Determine the (x, y) coordinate at the center of the cell enclosing the given text.  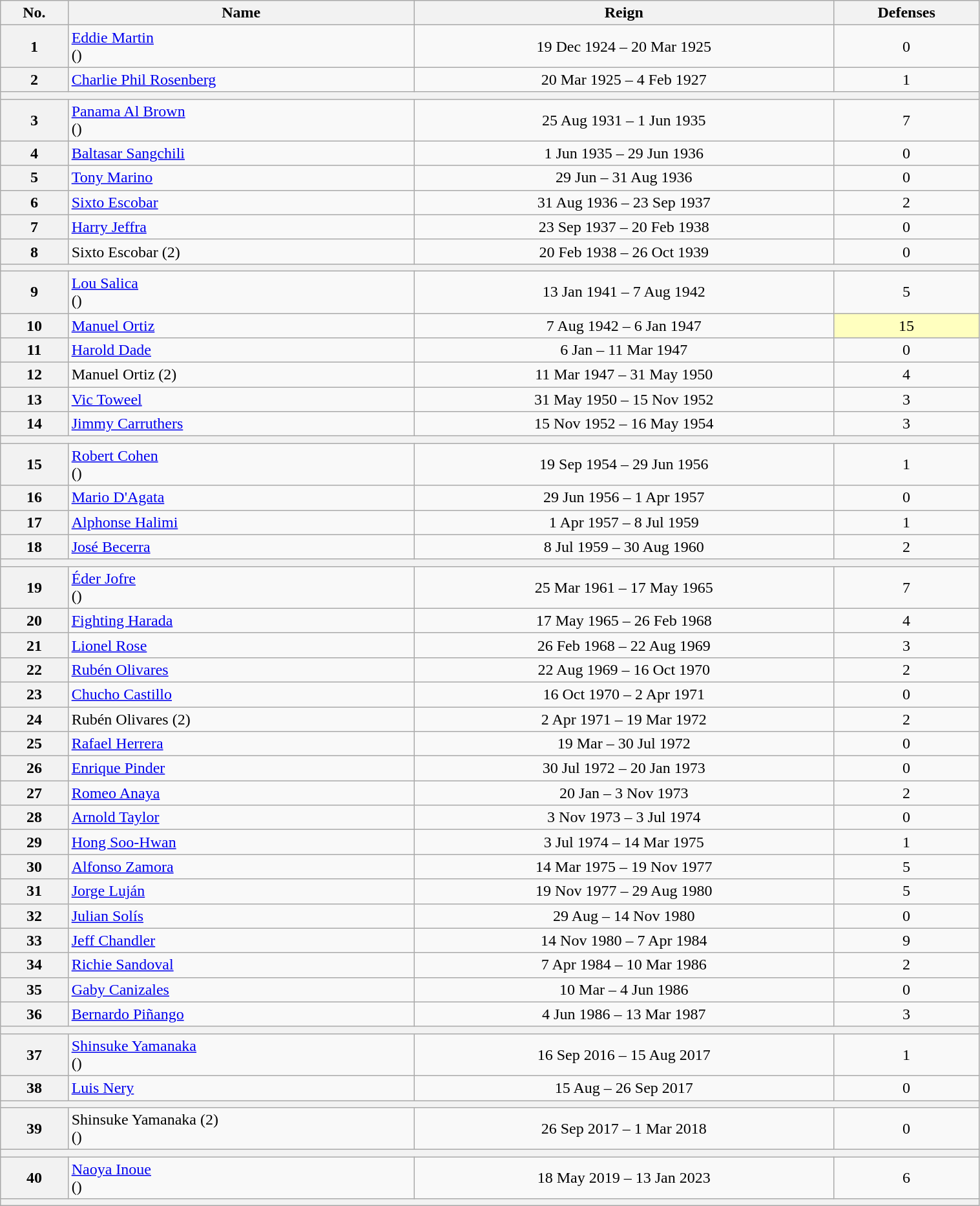
39 (34, 1128)
Alfonso Zamora (241, 867)
14 (34, 424)
Hong Soo-Hwan (241, 842)
19 Dec 1924 – 20 Mar 1925 (624, 47)
18 May 2019 – 13 Jan 2023 (624, 1178)
10 Mar – 4 Jun 1986 (624, 989)
14 Nov 1980 – 7 Apr 1984 (624, 940)
11 (34, 350)
30 Jul 1972 – 20 Jan 1973 (624, 768)
27 (34, 793)
29 (34, 842)
31 Aug 1936 – 23 Sep 1937 (624, 202)
31 May 1950 – 15 Nov 1952 (624, 399)
Defenses (906, 13)
26 (34, 768)
17 (34, 522)
23 Sep 1937 – 20 Feb 1938 (624, 227)
38 (34, 1088)
17 May 1965 – 26 Feb 1968 (624, 620)
Eddie Martin() (241, 47)
20 Feb 1938 – 26 Oct 1939 (624, 251)
Jorge Luján (241, 891)
7 Apr 1984 – 10 Mar 1986 (624, 965)
Name (241, 13)
3 Nov 1973 – 3 Jul 1974 (624, 818)
1 Jun 1935 – 29 Jun 1936 (624, 153)
6 Jan – 11 Mar 1947 (624, 350)
Sixto Escobar (241, 202)
Alphonse Halimi (241, 522)
Richie Sandoval (241, 965)
30 (34, 867)
Fighting Harada (241, 620)
21 (34, 645)
Julian Solís (241, 916)
37 (34, 1055)
Robert Cohen() (241, 464)
31 (34, 891)
Manuel Ortiz (2) (241, 375)
33 (34, 940)
19 Nov 1977 – 29 Aug 1980 (624, 891)
11 Mar 1947 – 31 May 1950 (624, 375)
Luis Nery (241, 1088)
8 (34, 251)
25 (34, 744)
10 (34, 325)
Vic Toweel (241, 399)
No. (34, 13)
Baltasar Sangchili (241, 153)
36 (34, 1014)
28 (34, 818)
19 Sep 1954 – 29 Jun 1956 (624, 464)
40 (34, 1178)
16 Sep 2016 – 15 Aug 2017 (624, 1055)
Rafael Herrera (241, 744)
Bernardo Piñango (241, 1014)
Jimmy Carruthers (241, 424)
José Becerra (241, 547)
Rubén Olivares (2) (241, 719)
18 (34, 547)
Harry Jeffra (241, 227)
Arnold Taylor (241, 818)
26 Feb 1968 – 22 Aug 1969 (624, 645)
7 Aug 1942 – 6 Jan 1947 (624, 325)
19 (34, 587)
Enrique Pinder (241, 768)
Romeo Anaya (241, 793)
Sixto Escobar (2) (241, 251)
4 Jun 1986 – 13 Mar 1987 (624, 1014)
Shinsuke Yamanaka() (241, 1055)
2 Apr 1971 – 19 Mar 1972 (624, 719)
22 Aug 1969 – 16 Oct 1970 (624, 670)
12 (34, 375)
24 (34, 719)
Naoya Inoue() (241, 1178)
16 Oct 1970 – 2 Apr 1971 (624, 694)
32 (34, 916)
20 (34, 620)
Manuel Ortiz (241, 325)
Reign (624, 13)
15 Nov 1952 – 16 May 1954 (624, 424)
Harold Dade (241, 350)
19 Mar – 30 Jul 1972 (624, 744)
Charlie Phil Rosenberg (241, 79)
3 Jul 1974 – 14 Mar 1975 (624, 842)
Gaby Canizales (241, 989)
15 Aug – 26 Sep 2017 (624, 1088)
8 Jul 1959 – 30 Aug 1960 (624, 547)
25 Mar 1961 – 17 May 1965 (624, 587)
35 (34, 989)
Mario D'Agata (241, 498)
20 Jan – 3 Nov 1973 (624, 793)
1 Apr 1957 – 8 Jul 1959 (624, 522)
Shinsuke Yamanaka (2)() (241, 1128)
Lionel Rose (241, 645)
22 (34, 670)
14 Mar 1975 – 19 Nov 1977 (624, 867)
Panama Al Brown() (241, 120)
29 Jun 1956 – 1 Apr 1957 (624, 498)
20 Mar 1925 – 4 Feb 1927 (624, 79)
Rubén Olivares (241, 670)
Jeff Chandler (241, 940)
25 Aug 1931 – 1 Jun 1935 (624, 120)
Lou Salica() (241, 292)
29 Jun – 31 Aug 1936 (624, 178)
Éder Jofre() (241, 587)
26 Sep 2017 – 1 Mar 2018 (624, 1128)
29 Aug – 14 Nov 1980 (624, 916)
16 (34, 498)
Tony Marino (241, 178)
34 (34, 965)
Chucho Castillo (241, 694)
23 (34, 694)
13 Jan 1941 – 7 Aug 1942 (624, 292)
13 (34, 399)
